Find where the given text appears and provide that cell's center as (X, Y) coordinate. 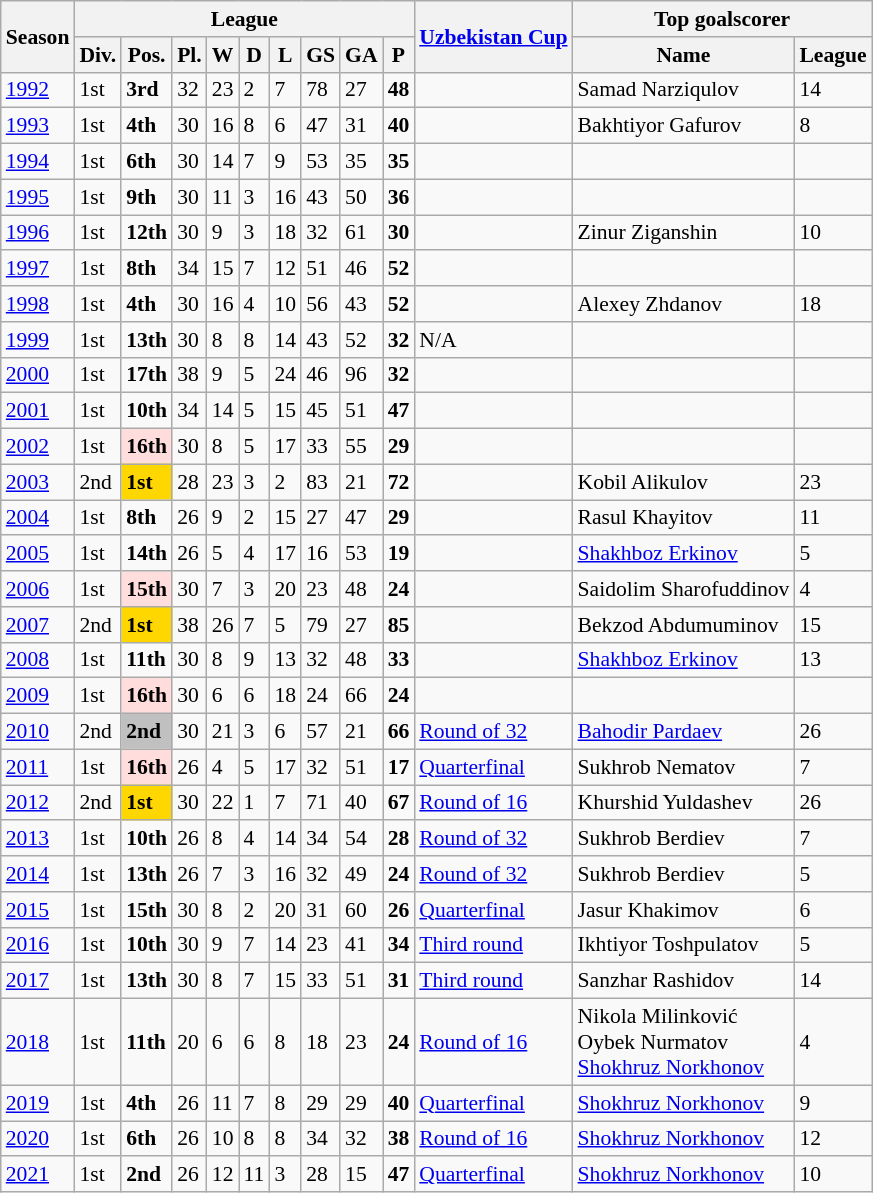
57 (320, 732)
P (399, 55)
Kobil Alikulov (684, 482)
2000 (38, 375)
17th (146, 375)
78 (320, 90)
12th (146, 233)
14th (146, 554)
1999 (38, 340)
50 (362, 197)
19 (399, 554)
2018 (38, 1042)
D (254, 55)
3rd (146, 90)
67 (399, 803)
Ikhtiyor Toshpulatov (684, 945)
Sanzhar Rashidov (684, 981)
2009 (38, 696)
2013 (38, 839)
2021 (38, 1175)
2001 (38, 411)
W (223, 55)
2003 (38, 482)
72 (399, 482)
Bakhtiyor Gafurov (684, 126)
83 (320, 482)
Zinur Ziganshin (684, 233)
Khurshid Yuldashev (684, 803)
Top goalscorer (722, 19)
45 (320, 411)
41 (362, 945)
2020 (38, 1139)
1998 (38, 304)
1994 (38, 162)
56 (320, 304)
2006 (38, 589)
36 (399, 197)
Pl. (190, 55)
2002 (38, 447)
1996 (38, 233)
2014 (38, 874)
2010 (38, 732)
22 (223, 803)
Bahodir Pardaev (684, 732)
GA (362, 55)
1995 (38, 197)
2015 (38, 910)
49 (362, 874)
1992 (38, 90)
N/A (493, 340)
2008 (38, 660)
2007 (38, 625)
1997 (38, 269)
60 (362, 910)
96 (362, 375)
1993 (38, 126)
2011 (38, 767)
Alexey Zhdanov (684, 304)
2017 (38, 981)
GS (320, 55)
Uzbekistan Cup (493, 36)
L (285, 55)
Div. (98, 55)
2016 (38, 945)
2005 (38, 554)
Pos. (146, 55)
Name (684, 55)
Jasur Khakimov (684, 910)
85 (399, 625)
61 (362, 233)
Rasul Khayitov (684, 518)
1 (254, 803)
54 (362, 839)
Sukhrob Nematov (684, 767)
Nikola Milinković Oybek Nurmatov Shokhruz Norkhonov (684, 1042)
2012 (38, 803)
2004 (38, 518)
79 (320, 625)
Season (38, 36)
Bekzod Abdumuminov (684, 625)
55 (362, 447)
Samad Narziqulov (684, 90)
9th (146, 197)
2019 (38, 1103)
71 (320, 803)
Saidolim Sharofuddinov (684, 589)
